Scan for the cell matching the given text and deliver its [X, Y] coordinate at center. 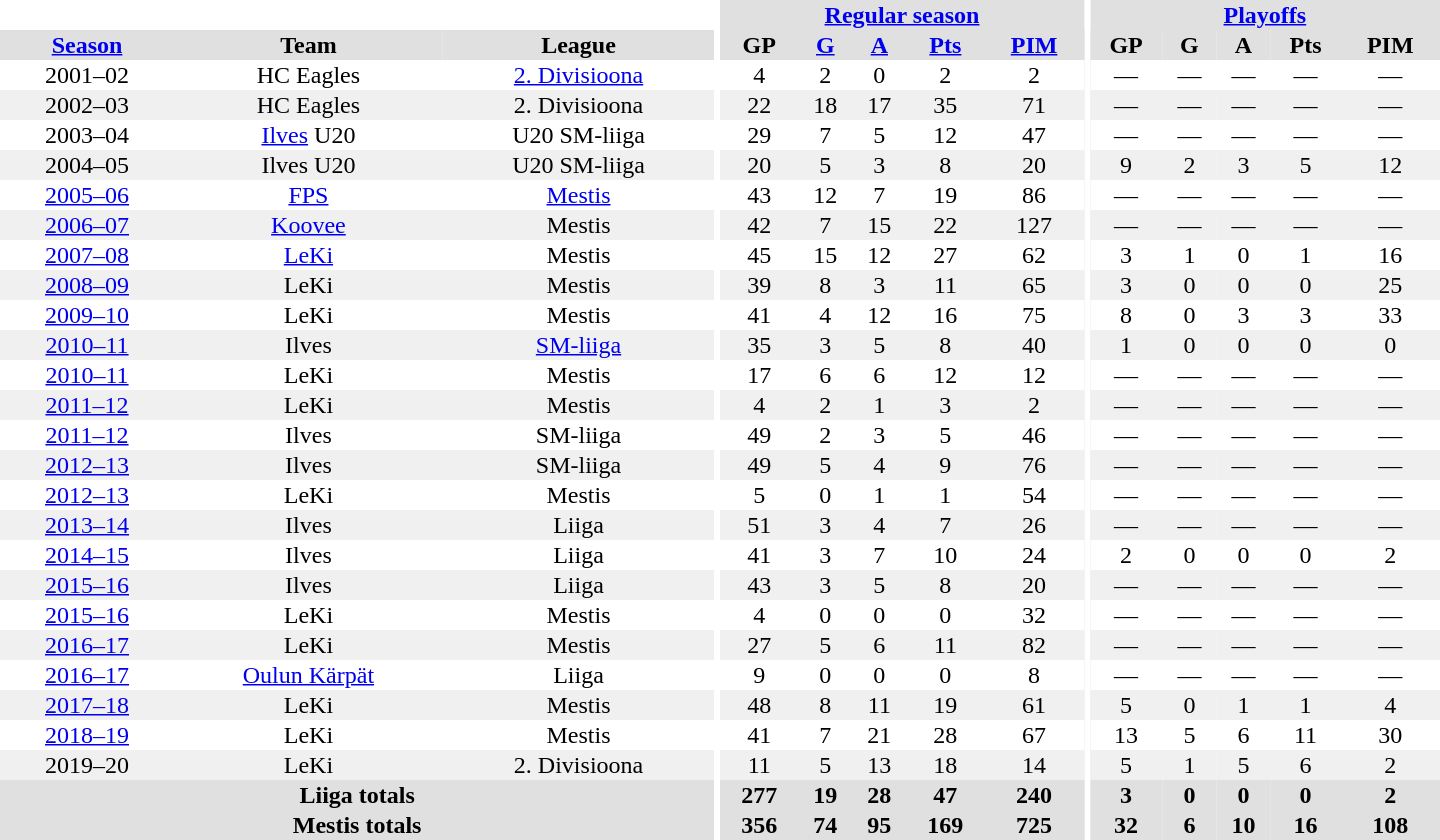
2009–10 [87, 315]
24 [1034, 555]
108 [1390, 825]
2014–15 [87, 555]
30 [1390, 735]
2005–06 [87, 195]
Season [87, 45]
Mestis totals [357, 825]
26 [1034, 525]
Liiga totals [357, 795]
25 [1390, 285]
40 [1034, 345]
FPS [308, 195]
Koovee [308, 225]
2019–20 [87, 765]
Team [308, 45]
48 [759, 705]
33 [1390, 315]
Regular season [902, 15]
Playoffs [1265, 15]
League [579, 45]
29 [759, 135]
169 [945, 825]
42 [759, 225]
75 [1034, 315]
2017–18 [87, 705]
51 [759, 525]
2007–08 [87, 255]
82 [1034, 645]
14 [1034, 765]
74 [825, 825]
65 [1034, 285]
62 [1034, 255]
240 [1034, 795]
356 [759, 825]
277 [759, 795]
Oulun Kärpät [308, 675]
71 [1034, 105]
67 [1034, 735]
2001–02 [87, 75]
95 [879, 825]
76 [1034, 465]
2004–05 [87, 165]
54 [1034, 495]
127 [1034, 225]
2003–04 [87, 135]
45 [759, 255]
21 [879, 735]
2008–09 [87, 285]
2018–19 [87, 735]
39 [759, 285]
61 [1034, 705]
2002–03 [87, 105]
2006–07 [87, 225]
86 [1034, 195]
46 [1034, 435]
725 [1034, 825]
2013–14 [87, 525]
